Find where the given text appears and provide that cell's center as [x, y] coordinate. 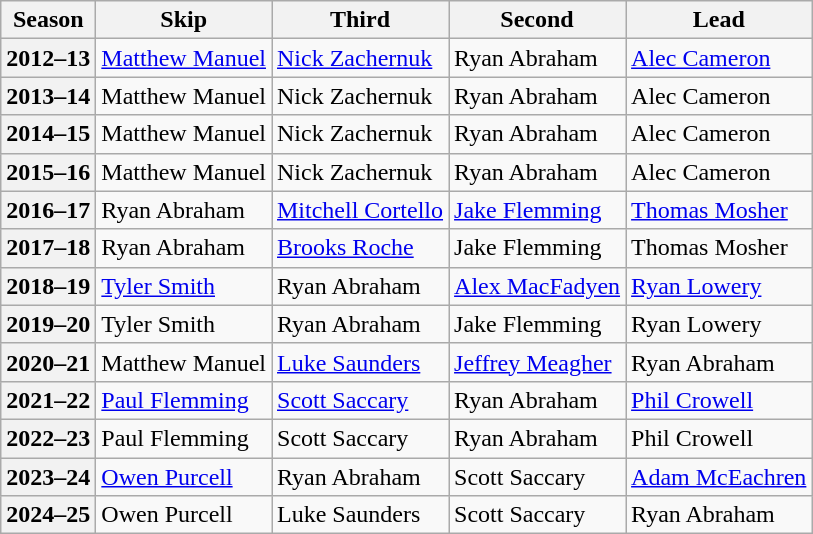
Jeffrey Meagher [538, 362]
2022–23 [48, 438]
Skip [184, 20]
2013–14 [48, 96]
2015–16 [48, 172]
2018–19 [48, 286]
2024–25 [48, 515]
2023–24 [48, 477]
Alex MacFadyen [538, 286]
Season [48, 20]
Lead [719, 20]
2016–17 [48, 210]
2014–15 [48, 134]
2019–20 [48, 324]
Third [360, 20]
2020–21 [48, 362]
2017–18 [48, 248]
Brooks Roche [360, 248]
Adam McEachren [719, 477]
Mitchell Cortello [360, 210]
Second [538, 20]
2012–13 [48, 58]
2021–22 [48, 400]
